Locate the cell with the specified text and output its (X, Y) center coordinate. 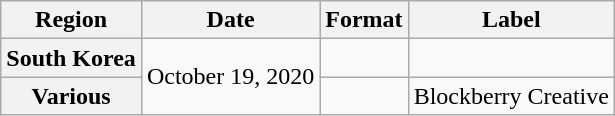
South Korea (72, 58)
Various (72, 96)
October 19, 2020 (230, 77)
Blockberry Creative (511, 96)
Format (364, 20)
Label (511, 20)
Date (230, 20)
Region (72, 20)
